For the text-containing cell, return its midpoint in (x, y) coordinate format. 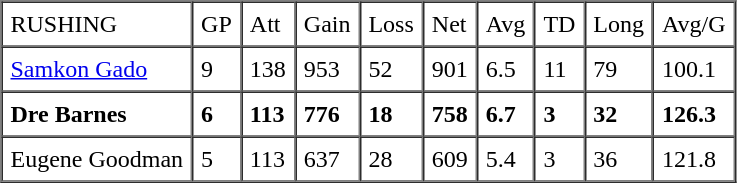
Net (450, 24)
637 (328, 158)
6.5 (506, 68)
Gain (328, 24)
Eugene Goodman (98, 158)
Att (268, 24)
901 (450, 68)
126.3 (694, 114)
953 (328, 68)
758 (450, 114)
Long (618, 24)
Loss (390, 24)
RUSHING (98, 24)
9 (216, 68)
Avg (506, 24)
Samkon Gado (98, 68)
79 (618, 68)
609 (450, 158)
776 (328, 114)
18 (390, 114)
GP (216, 24)
138 (268, 68)
Dre Barnes (98, 114)
32 (618, 114)
6.7 (506, 114)
5.4 (506, 158)
6 (216, 114)
Avg/G (694, 24)
TD (559, 24)
121.8 (694, 158)
5 (216, 158)
52 (390, 68)
28 (390, 158)
36 (618, 158)
100.1 (694, 68)
11 (559, 68)
